Pinpoint the cell where the given text exists, returning its (x, y) midpoint coordinate. 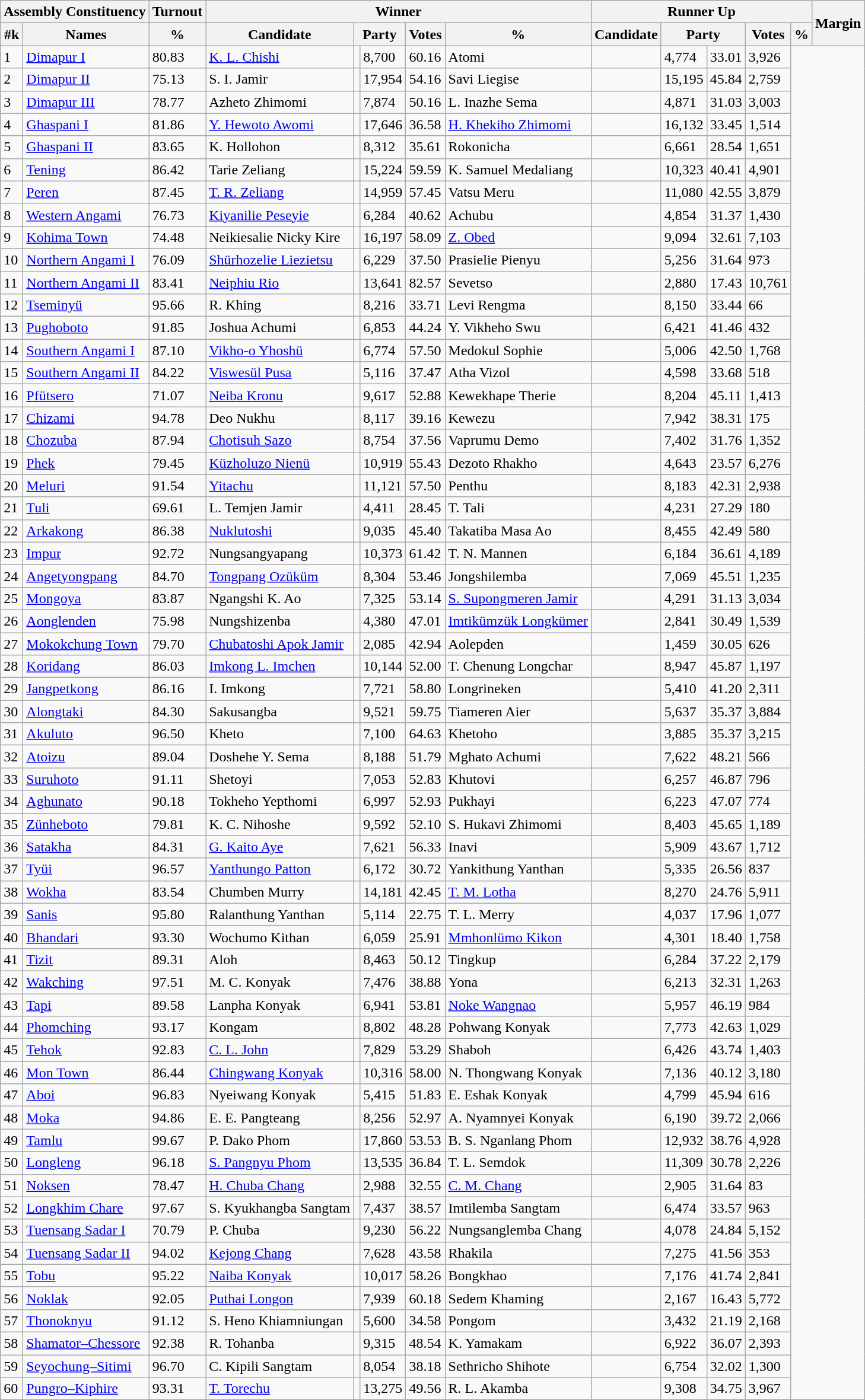
1,712 (768, 847)
36 (12, 847)
32.61 (726, 237)
45 (12, 1050)
Aloh (280, 959)
Atoizu (86, 757)
92.38 (177, 1343)
Naiba Konyak (280, 1275)
28.54 (726, 147)
54.16 (425, 79)
Zünheboto (86, 824)
R. L. Akamba (518, 1389)
92.72 (177, 553)
#k (12, 34)
52.93 (425, 802)
94.02 (177, 1253)
Angetyongpang (86, 576)
616 (768, 1095)
Yanthungo Patton (280, 869)
92.83 (177, 1050)
Tongpang Ozüküm (280, 576)
Chizami (86, 418)
21.19 (726, 1321)
L. Temjen Jamir (280, 508)
Jangpetkong (86, 689)
8,216 (383, 305)
5,909 (683, 847)
6 (12, 170)
5,957 (683, 1005)
Wakching (86, 982)
39.72 (726, 1118)
4,799 (683, 1095)
Northern Angami II (86, 283)
Aonglenden (86, 621)
6,754 (683, 1366)
61.42 (425, 553)
6,922 (683, 1343)
Wokha (86, 892)
91.85 (177, 328)
6,474 (683, 1208)
25.91 (425, 937)
40.41 (726, 170)
Küzholuzo Nienü (280, 463)
18.40 (726, 937)
53.81 (425, 1005)
7,325 (383, 598)
57.45 (425, 192)
9,094 (683, 237)
1,539 (768, 621)
26.56 (726, 869)
42.94 (425, 643)
Tamlu (86, 1140)
84.31 (177, 847)
38.18 (425, 1366)
13,275 (383, 1389)
4,411 (383, 508)
Peren (86, 192)
58.80 (425, 689)
2 (12, 79)
16,132 (683, 125)
Dimapur I (86, 57)
33.44 (726, 305)
4,598 (683, 373)
Wochumo Kithan (280, 937)
9,592 (383, 824)
31.37 (726, 215)
1,514 (768, 125)
43.58 (425, 1253)
8,270 (683, 892)
69.61 (177, 508)
7,402 (683, 441)
78.47 (177, 1185)
566 (768, 757)
Bhandari (86, 937)
6,172 (383, 869)
Sethricho Shihote (518, 1366)
51.83 (425, 1095)
Medokul Sophie (518, 350)
M. C. Konyak (280, 982)
7,721 (383, 689)
2,167 (683, 1298)
Tokheho Yepthomi (280, 802)
Names (86, 34)
Longrineken (518, 689)
1,300 (768, 1366)
4,037 (683, 914)
S. Pangnyu Phom (280, 1163)
58 (12, 1343)
4,871 (683, 102)
38.88 (425, 982)
84.30 (177, 712)
51 (12, 1185)
Arkakong (86, 531)
Vikho-o Yhoshü (280, 350)
4 (12, 125)
83.54 (177, 892)
963 (768, 1208)
35 (12, 824)
7,829 (383, 1050)
93.31 (177, 1389)
Kewekhape Therie (518, 396)
7,069 (683, 576)
Joshua Achumi (280, 328)
Nungsanglemba Chang (518, 1230)
31.03 (726, 102)
Nungsangyapang (280, 553)
32.31 (726, 982)
53.46 (425, 576)
47.01 (425, 621)
34.58 (425, 1321)
8 (12, 215)
4,901 (768, 170)
52.00 (425, 666)
15 (12, 373)
K. Yamakam (518, 1343)
Puthai Longon (280, 1298)
4,189 (768, 553)
6,853 (383, 328)
A. Nyamnyei Konyak (518, 1118)
37.50 (425, 260)
Thonoknyu (86, 1321)
2,066 (768, 1118)
59.75 (425, 712)
5,152 (768, 1230)
Azheto Zhimomi (280, 102)
94.86 (177, 1118)
44.24 (425, 328)
17,954 (383, 79)
4,078 (683, 1230)
E. E. Pangteang (280, 1118)
S. Heno Khiamniungan (280, 1321)
15,224 (383, 170)
7,275 (683, 1253)
Mon Town (86, 1073)
50 (12, 1163)
C. Kipili Sangtam (280, 1366)
6,223 (683, 802)
22 (12, 531)
Winner (399, 12)
28.45 (425, 508)
10,144 (383, 666)
5,415 (383, 1095)
Noke Wangnao (518, 1005)
Kewezu (518, 418)
Shaboh (518, 1050)
Mokokchung Town (86, 643)
Nungshizenba (280, 621)
Suruhoto (86, 779)
41.56 (726, 1253)
7,100 (383, 734)
17.96 (726, 914)
38.76 (726, 1140)
86.44 (177, 1073)
4,291 (683, 598)
45.11 (726, 396)
7,628 (383, 1253)
H. Chuba Chang (280, 1185)
53.29 (425, 1050)
11,309 (683, 1163)
Neiba Kronu (280, 396)
47.07 (726, 802)
Neikiesalie Nicky Kire (280, 237)
3,432 (683, 1321)
1 (12, 57)
71.07 (177, 396)
T. M. Lotha (518, 892)
6,059 (383, 937)
837 (768, 869)
75.98 (177, 621)
43.67 (726, 847)
Northern Angami I (86, 260)
Levi Rengma (518, 305)
518 (768, 373)
353 (768, 1253)
1,029 (768, 1028)
Neiphiu Rio (280, 283)
84.70 (177, 576)
10,316 (383, 1073)
45.40 (425, 531)
47 (12, 1095)
3,180 (768, 1073)
Tiameren Aier (518, 712)
46 (12, 1073)
6,941 (383, 1005)
6,426 (683, 1050)
19 (12, 463)
Kheto (280, 734)
8,117 (383, 418)
10 (12, 260)
86.42 (177, 170)
T. N. Mannen (518, 553)
46.87 (726, 779)
Yankithung Yanthan (518, 869)
2,880 (683, 283)
27 (12, 643)
Mongoya (86, 598)
8,312 (383, 147)
96.70 (177, 1366)
8,754 (383, 441)
17,646 (383, 125)
55.43 (425, 463)
Vatsu Meru (518, 192)
Phomching (86, 1028)
Pohwang Konyak (518, 1028)
40.62 (425, 215)
Tuensang Sadar I (86, 1230)
13 (12, 328)
Tarie Zeliang (280, 170)
30.05 (726, 643)
36.58 (425, 125)
Vaprumu Demo (518, 441)
25 (12, 598)
7,136 (683, 1073)
18 (12, 441)
7 (12, 192)
53.53 (425, 1140)
Jongshilemba (518, 576)
48.21 (726, 757)
Pfütsero (86, 396)
37 (12, 869)
Tapi (86, 1005)
Rokonicha (518, 147)
9,521 (383, 712)
34 (12, 802)
51.79 (425, 757)
6,661 (683, 147)
12,932 (683, 1140)
Yona (518, 982)
60 (12, 1389)
14,181 (383, 892)
40 (12, 937)
Atha Vizol (518, 373)
6,997 (383, 802)
45.65 (726, 824)
180 (768, 508)
94.78 (177, 418)
89.04 (177, 757)
37.56 (425, 441)
Chozuba (86, 441)
13,535 (383, 1163)
76.09 (177, 260)
Aolepden (518, 643)
2,988 (383, 1185)
S. Hukavi Zhimomi (518, 824)
42.55 (726, 192)
Khutovi (518, 779)
Tobu (86, 1275)
36.07 (726, 1343)
K. L. Chishi (280, 57)
2,905 (683, 1185)
Shamator–Chessore (86, 1343)
G. Kaito Aye (280, 847)
Western Angami (86, 215)
81.86 (177, 125)
7,622 (683, 757)
52 (12, 1208)
1,189 (768, 824)
93.30 (177, 937)
Pughoboto (86, 328)
17,860 (383, 1140)
41.46 (726, 328)
Y. Vikheho Swu (518, 328)
7,476 (383, 982)
T. Tali (518, 508)
5,335 (683, 869)
58.00 (425, 1073)
Doshehe Y. Sema (280, 757)
Tseminyü (86, 305)
74.48 (177, 237)
Alongtaki (86, 712)
57 (12, 1321)
32 (12, 757)
96.83 (177, 1095)
52.10 (425, 824)
K. C. Nihoshe (280, 824)
3,926 (768, 57)
Y. Hewoto Awomi (280, 125)
984 (768, 1005)
Ghaspani II (86, 147)
432 (768, 328)
Pongom (518, 1321)
8,256 (383, 1118)
3,215 (768, 734)
Aboi (86, 1095)
9,035 (383, 531)
38 (12, 892)
Moka (86, 1118)
8,183 (683, 486)
1,459 (683, 643)
Tingkup (518, 959)
Noksen (86, 1185)
1,197 (768, 666)
83 (768, 1185)
10,017 (383, 1275)
24.76 (726, 892)
4,854 (683, 215)
Rhakila (518, 1253)
30.49 (726, 621)
Yitachu (280, 486)
3 (12, 102)
175 (768, 418)
6,421 (683, 328)
7,942 (683, 418)
64.63 (425, 734)
8,455 (683, 531)
41 (12, 959)
42.63 (726, 1028)
1,077 (768, 914)
K. Hollohon (280, 147)
Achubu (518, 215)
Tizit (86, 959)
Runner Up (701, 12)
Southern Angami II (86, 373)
Longleng (86, 1163)
60.18 (425, 1298)
Noklak (86, 1298)
52.97 (425, 1118)
52.83 (425, 779)
Shürhozelie Liezietsu (280, 260)
L. Inazhe Sema (518, 102)
87.45 (177, 192)
Imtikümzük Longkümer (518, 621)
Sedem Khaming (518, 1298)
4,928 (768, 1140)
37.47 (425, 373)
4,301 (683, 937)
Viswesül Pusa (280, 373)
8,700 (383, 57)
12 (12, 305)
1,430 (768, 215)
Tyüi (86, 869)
83.41 (177, 283)
43.74 (726, 1050)
7,103 (768, 237)
Dimapur III (86, 102)
56 (12, 1298)
38.57 (425, 1208)
27.29 (726, 508)
Pukhayi (518, 802)
44 (12, 1028)
Sevetso (518, 283)
5,637 (683, 712)
42.49 (726, 531)
9,308 (683, 1389)
Chubatoshi Apok Jamir (280, 643)
2,226 (768, 1163)
56.33 (425, 847)
39 (12, 914)
1,758 (768, 937)
T. Torechu (280, 1389)
8,403 (683, 824)
5,772 (768, 1298)
46.19 (726, 1005)
97.51 (177, 982)
59 (12, 1366)
6,184 (683, 553)
7,053 (383, 779)
13,641 (383, 283)
Kongam (280, 1028)
2,168 (768, 1321)
83.87 (177, 598)
84.22 (177, 373)
P. Chuba (280, 1230)
Impur (86, 553)
87.94 (177, 441)
52.88 (425, 396)
Dezoto Rhakho (518, 463)
53 (12, 1230)
6,276 (768, 463)
91.12 (177, 1321)
S. Supongmeren Jamir (518, 598)
31.13 (726, 598)
5,410 (683, 689)
76.73 (177, 215)
5,256 (683, 260)
41.74 (726, 1275)
89.31 (177, 959)
8,188 (383, 757)
8,204 (683, 396)
16.43 (726, 1298)
10,373 (383, 553)
7,176 (683, 1275)
5,114 (383, 914)
Dimapur II (86, 79)
R. Khing (280, 305)
Tuensang Sadar II (86, 1253)
4,231 (683, 508)
91.54 (177, 486)
Atomi (518, 57)
Akuluto (86, 734)
Shetoyi (280, 779)
Meluri (86, 486)
45.51 (726, 576)
56.22 (425, 1230)
3,034 (768, 598)
Nyeiwang Konyak (280, 1095)
82.57 (425, 283)
T. Chenung Longchar (518, 666)
99.67 (177, 1140)
30 (12, 712)
T. L. Merry (518, 914)
Penthu (518, 486)
I. Imkong (280, 689)
42 (12, 982)
32.55 (425, 1185)
1,413 (768, 396)
3,884 (768, 712)
S. Kyukhangba Sangtam (280, 1208)
Southern Angami I (86, 350)
Ngangshi K. Ao (280, 598)
10,919 (383, 463)
35.61 (425, 147)
28 (12, 666)
96.50 (177, 734)
Nuklutoshi (280, 531)
3,879 (768, 192)
4,643 (683, 463)
8,150 (683, 305)
50.12 (425, 959)
54 (12, 1253)
42.50 (726, 350)
34.75 (726, 1389)
796 (768, 779)
5,116 (383, 373)
8,947 (683, 666)
Turnout (177, 12)
C. L. John (280, 1050)
17.43 (726, 283)
11 (12, 283)
7,621 (383, 847)
E. Eshak Konyak (518, 1095)
Kejong Chang (280, 1253)
Mghato Achumi (518, 757)
10,323 (683, 170)
55 (12, 1275)
6,190 (683, 1118)
80.83 (177, 57)
Lanpha Konyak (280, 1005)
973 (768, 260)
5,006 (683, 350)
31.76 (726, 441)
59.59 (425, 170)
33 (12, 779)
14,959 (383, 192)
Deo Nukhu (280, 418)
83.65 (177, 147)
32.02 (726, 1366)
1,768 (768, 350)
48.28 (425, 1028)
Bongkhao (518, 1275)
580 (768, 531)
30.72 (425, 869)
Savi Liegise (518, 79)
5 (12, 147)
29 (12, 689)
79.45 (177, 463)
97.67 (177, 1208)
43 (12, 1005)
Z. Obed (518, 237)
58.09 (425, 237)
41.20 (726, 689)
Imtilemba Sangtam (518, 1208)
2,938 (768, 486)
60.16 (425, 57)
1,403 (768, 1050)
42.31 (726, 486)
Kohima Town (86, 237)
11,080 (683, 192)
4,774 (683, 57)
45.87 (726, 666)
14 (12, 350)
26 (12, 621)
7,773 (683, 1028)
87.10 (177, 350)
626 (768, 643)
T. R. Zeliang (280, 192)
78.77 (177, 102)
Pungro–Kiphire (86, 1389)
Tening (86, 170)
7,874 (383, 102)
86.16 (177, 689)
6,229 (383, 260)
Prasielie Pienyu (518, 260)
24 (12, 576)
93.17 (177, 1028)
Aghunato (86, 802)
79.70 (177, 643)
23 (12, 553)
3,003 (768, 102)
Sakusangba (280, 712)
58.26 (425, 1275)
Chumben Murry (280, 892)
9,230 (383, 1230)
48.54 (425, 1343)
50.16 (425, 102)
45.94 (726, 1095)
48 (12, 1118)
3,967 (768, 1389)
92.05 (177, 1298)
95.80 (177, 914)
Seyochung–Sitimi (86, 1366)
66 (768, 305)
42.45 (425, 892)
774 (768, 802)
Tuli (86, 508)
30.78 (726, 1163)
Imkong L. Imchen (280, 666)
24.84 (726, 1230)
86.03 (177, 666)
8,054 (383, 1366)
R. Tohanba (280, 1343)
2,179 (768, 959)
9 (12, 237)
Ghaspani I (86, 125)
9,617 (383, 396)
21 (12, 508)
Chotisuh Sazo (280, 441)
22.75 (425, 914)
36.84 (425, 1163)
1,352 (768, 441)
31 (12, 734)
1,651 (768, 147)
38.31 (726, 418)
N. Thongwang Konyak (518, 1073)
Koridang (86, 666)
96.57 (177, 869)
B. S. Nganlang Phom (518, 1140)
2,759 (768, 79)
Satakha (86, 847)
90.18 (177, 802)
K. Samuel Medaliang (518, 170)
49 (12, 1140)
Assembly Constituency (75, 12)
15,195 (683, 79)
70.79 (177, 1230)
33.45 (726, 125)
H. Khekiho Zhimomi (518, 125)
6,257 (683, 779)
40.12 (726, 1073)
20 (12, 486)
95.22 (177, 1275)
8,304 (383, 576)
79.81 (177, 824)
37.22 (726, 959)
S. I. Jamir (280, 79)
8,463 (383, 959)
33.57 (726, 1208)
Chingwang Konyak (280, 1073)
33.01 (726, 57)
2,085 (383, 643)
Kiyanilie Peseyie (280, 215)
1,263 (768, 982)
49.56 (425, 1389)
1,235 (768, 576)
11,121 (383, 486)
Takatiba Masa Ao (518, 531)
Mmhonlümo Kikon (518, 937)
Longkhim Chare (86, 1208)
96.18 (177, 1163)
33.68 (726, 373)
89.58 (177, 1005)
10,761 (768, 283)
7,939 (383, 1298)
Phek (86, 463)
Margin (838, 23)
95.66 (177, 305)
16 (12, 396)
Inavi (518, 847)
C. M. Chang (518, 1185)
5,600 (383, 1321)
T. L. Semdok (518, 1163)
Khetoho (518, 734)
39.16 (425, 418)
7,437 (383, 1208)
8,802 (383, 1028)
91.11 (177, 779)
45.84 (726, 79)
4,380 (383, 621)
P. Dako Phom (280, 1140)
6,774 (383, 350)
75.13 (177, 79)
2,311 (768, 689)
17 (12, 418)
3,885 (683, 734)
Ralanthung Yanthan (280, 914)
86.38 (177, 531)
23.57 (726, 463)
53.14 (425, 598)
16,197 (383, 237)
Tehok (86, 1050)
6,213 (683, 982)
5,911 (768, 892)
33.71 (425, 305)
9,315 (383, 1343)
2,393 (768, 1343)
36.61 (726, 553)
Sanis (86, 914)
